Scan for the cell matching the given text and deliver its (x, y) coordinate at center. 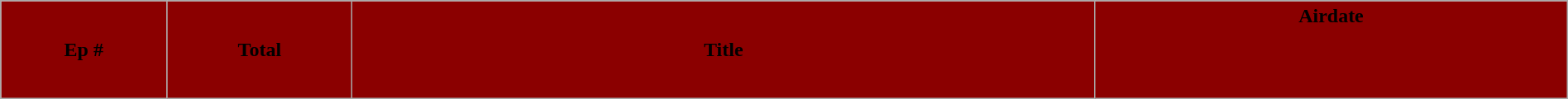
Airdate (1331, 49)
Title (724, 49)
Total (260, 49)
Ep # (84, 49)
